Find where the given text appears and provide that cell's center as (x, y) coordinate. 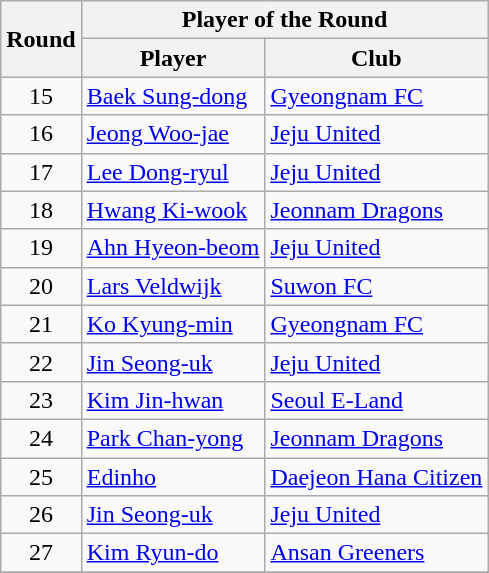
Lars Veldwijk (173, 286)
15 (41, 96)
Jeong Woo-jae (173, 134)
26 (41, 515)
21 (41, 324)
23 (41, 400)
16 (41, 134)
20 (41, 286)
Club (376, 58)
Suwon FC (376, 286)
Ko Kyung-min (173, 324)
Ahn Hyeon-beom (173, 248)
19 (41, 248)
Player (173, 58)
Park Chan-yong (173, 438)
Seoul E-Land (376, 400)
17 (41, 172)
Baek Sung-dong (173, 96)
Ansan Greeners (376, 553)
Lee Dong-ryul (173, 172)
Daejeon Hana Citizen (376, 477)
Kim Ryun-do (173, 553)
Player of the Round (284, 20)
Edinho (173, 477)
Round (41, 39)
22 (41, 362)
Hwang Ki-wook (173, 210)
Kim Jin-hwan (173, 400)
24 (41, 438)
27 (41, 553)
25 (41, 477)
18 (41, 210)
